Locate the cell with the specified text and output its (x, y) center coordinate. 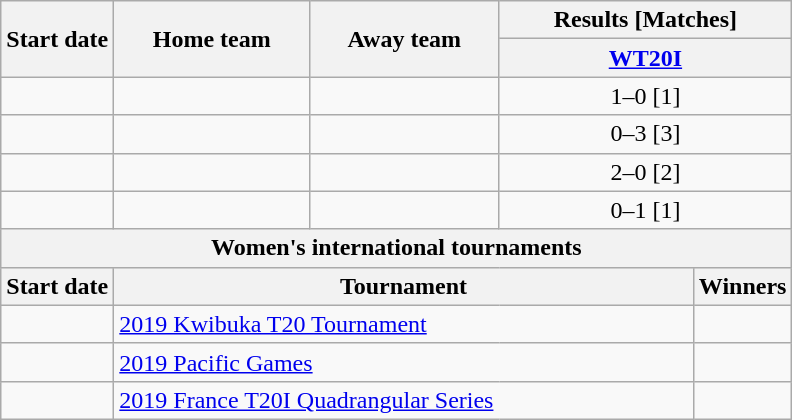
Away team (404, 39)
0–1 [1] (646, 210)
2019 France T20I Quadrangular Series (404, 400)
Winners (742, 286)
1–0 [1] (646, 96)
2019 Pacific Games (404, 362)
Women's international tournaments (396, 248)
2–0 [2] (646, 172)
Tournament (404, 286)
Home team (212, 39)
WT20I (646, 58)
Results [Matches] (646, 20)
2019 Kwibuka T20 Tournament (404, 324)
0–3 [3] (646, 134)
